Provide the [x, y] coordinate of the cell's center where the given text is located.  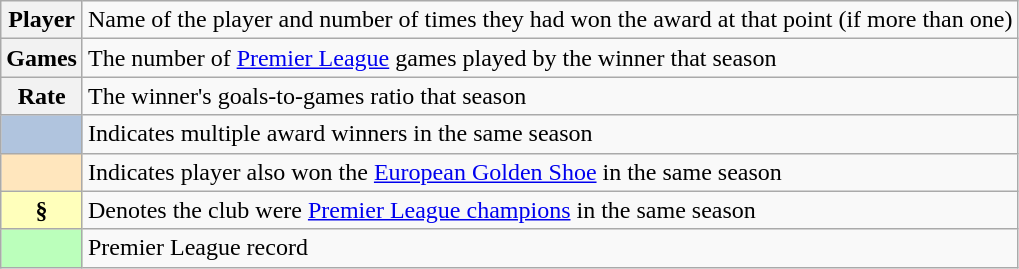
Denotes the club were Premier League champions in the same season [550, 210]
§ [42, 210]
Name of the player and number of times they had won the award at that point (if more than one) [550, 20]
Games [42, 58]
The winner's goals-to-games ratio that season [550, 96]
Premier League record [550, 248]
The number of Premier League games played by the winner that season [550, 58]
Rate [42, 96]
Indicates player also won the European Golden Shoe in the same season [550, 172]
Indicates multiple award winners in the same season [550, 134]
Player [42, 20]
